Scan for the cell matching the given text and deliver its [x, y] coordinate at center. 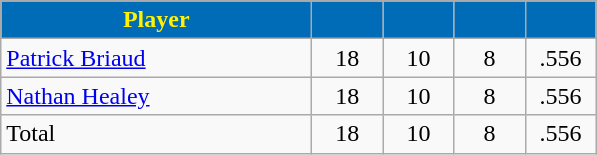
Nathan Healey [156, 96]
Player [156, 20]
Patrick Briaud [156, 58]
Total [156, 134]
